Extract the [X, Y] coordinate from the center of the cell holding the provided text.  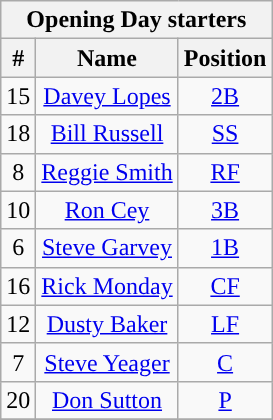
8 [18, 172]
12 [18, 324]
Dusty Baker [107, 324]
15 [18, 96]
16 [18, 286]
LF [225, 324]
P [225, 400]
Steve Garvey [107, 248]
3B [225, 210]
C [225, 362]
Position [225, 58]
Opening Day starters [136, 20]
Davey Lopes [107, 96]
18 [18, 134]
Name [107, 58]
Don Sutton [107, 400]
7 [18, 362]
Ron Cey [107, 210]
10 [18, 210]
CF [225, 286]
RF [225, 172]
Reggie Smith [107, 172]
SS [225, 134]
1B [225, 248]
20 [18, 400]
Steve Yeager [107, 362]
2B [225, 96]
6 [18, 248]
Rick Monday [107, 286]
Bill Russell [107, 134]
# [18, 58]
